Output the [X, Y] coordinate of the center of the cell containing the given text.  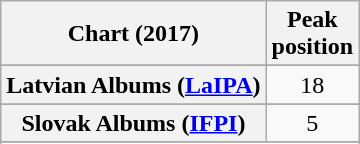
Chart (2017) [134, 34]
Peak position [312, 34]
Latvian Albums (LaIPA) [134, 85]
Slovak Albums (IFPI) [134, 123]
5 [312, 123]
18 [312, 85]
